Locate the cell with the specified text and output its (x, y) center coordinate. 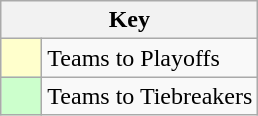
Teams to Tiebreakers (150, 96)
Teams to Playoffs (150, 58)
Key (130, 20)
